Output the [X, Y] coordinate of the center of the cell containing the given text.  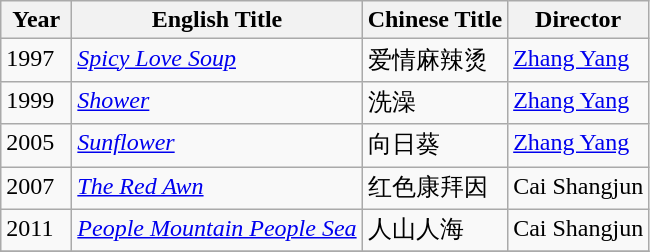
English Title [217, 20]
向日葵 [435, 146]
Spicy Love Soup [217, 60]
2011 [36, 230]
1999 [36, 102]
2005 [36, 146]
人山人海 [435, 230]
红色康拜因 [435, 188]
People Mountain People Sea [217, 230]
Director [578, 20]
Year [36, 20]
The Red Awn [217, 188]
Chinese Title [435, 20]
洗澡 [435, 102]
Sunflower [217, 146]
1997 [36, 60]
Shower [217, 102]
2007 [36, 188]
爱情麻辣烫 [435, 60]
